Provide the (X, Y) coordinate of the cell's center where the given text is located.  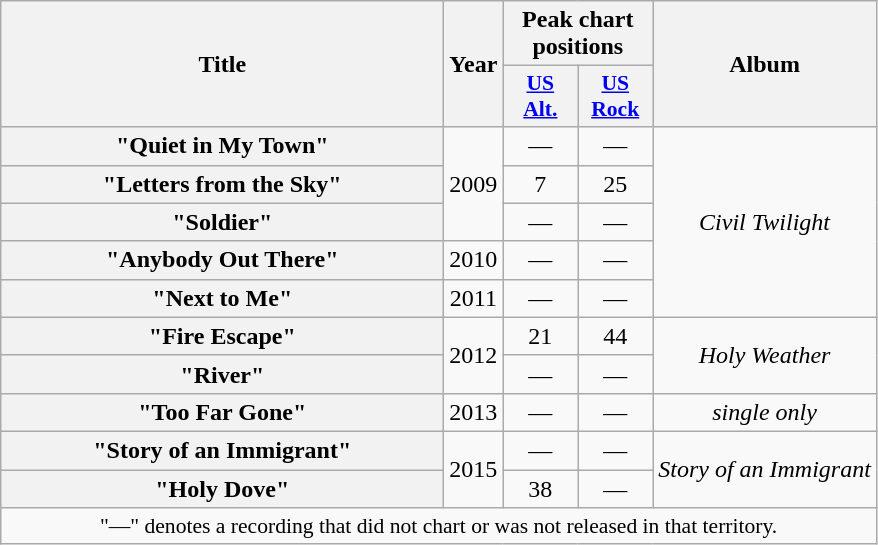
"Letters from the Sky" (222, 184)
USAlt. (540, 96)
2010 (474, 260)
"Quiet in My Town" (222, 146)
Holy Weather (765, 355)
Title (222, 64)
21 (540, 336)
Peak chart positions (578, 34)
44 (616, 336)
2009 (474, 184)
"River" (222, 374)
7 (540, 184)
Civil Twilight (765, 222)
"Soldier" (222, 222)
"Next to Me" (222, 298)
single only (765, 412)
"Fire Escape" (222, 336)
USRock (616, 96)
"Story of an Immigrant" (222, 450)
Album (765, 64)
"—" denotes a recording that did not chart or was not released in that territory. (439, 526)
2015 (474, 469)
2011 (474, 298)
Story of an Immigrant (765, 469)
"Too Far Gone" (222, 412)
Year (474, 64)
2013 (474, 412)
2012 (474, 355)
38 (540, 489)
25 (616, 184)
"Anybody Out There" (222, 260)
"Holy Dove" (222, 489)
